Capture the cell that displays the provided text and extract its [x, y] central coordinate. 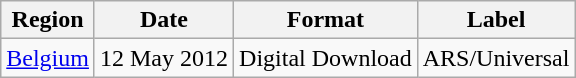
Digital Download [326, 58]
ARS/Universal [496, 58]
Label [496, 20]
Date [164, 20]
Format [326, 20]
Region [48, 20]
12 May 2012 [164, 58]
Belgium [48, 58]
